Locate the cell with the specified text and output its (x, y) center coordinate. 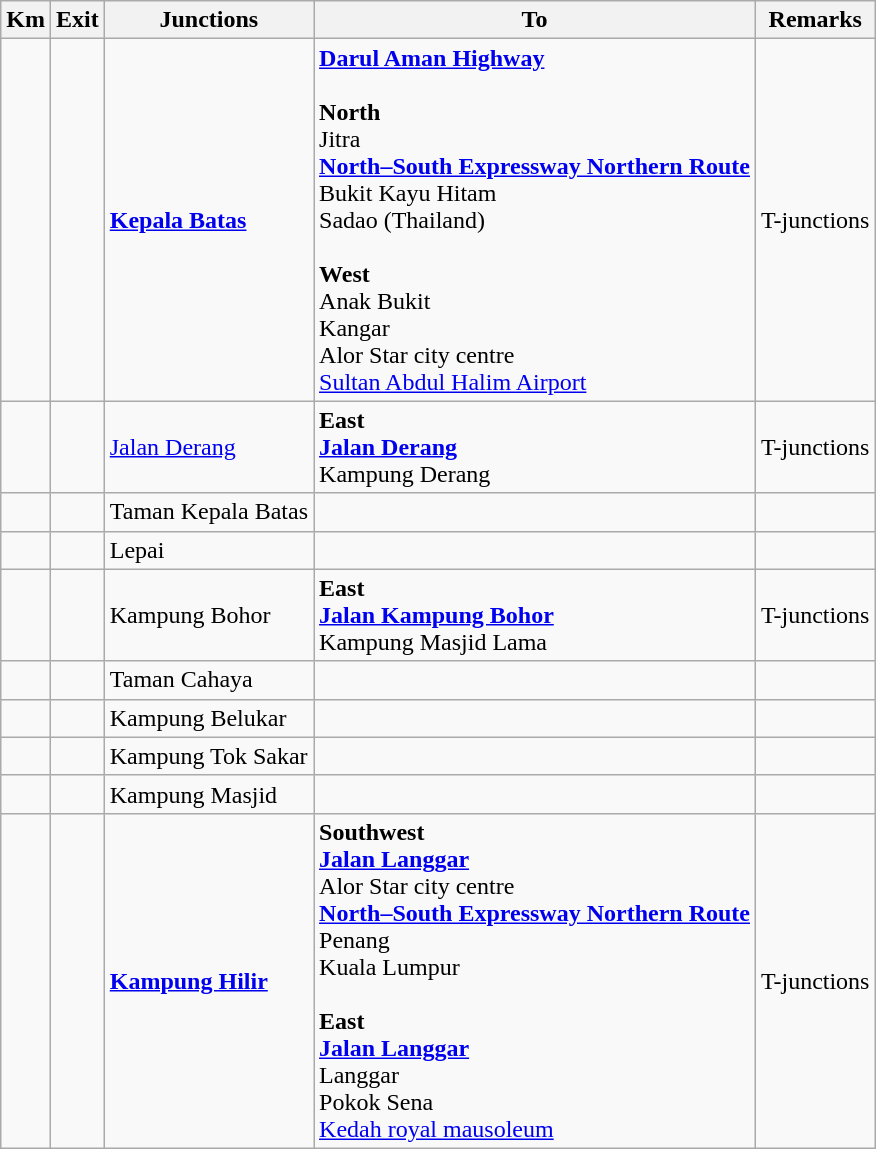
Kampung Bohor (208, 615)
Lepai (208, 550)
Kepala Batas (208, 220)
Km (26, 20)
East Jalan Kampung BohorKampung Masjid Lama (535, 615)
Exit (77, 20)
Kampung Hilir (208, 980)
Junctions (208, 20)
Kampung Belukar (208, 718)
Kampung Tok Sakar (208, 756)
To (535, 20)
Kampung Masjid (208, 794)
Taman Kepala Batas (208, 512)
Jalan Derang (208, 447)
Remarks (815, 20)
East Jalan DerangKampung Derang (535, 447)
Taman Cahaya (208, 680)
